Scan for the cell matching the given text and deliver its [x, y] coordinate at center. 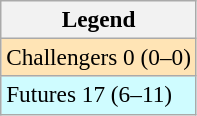
Challengers 0 (0–0) [99, 57]
Legend [99, 19]
Futures 17 (6–11) [99, 95]
